For the text-containing cell, return its midpoint in (X, Y) coordinate format. 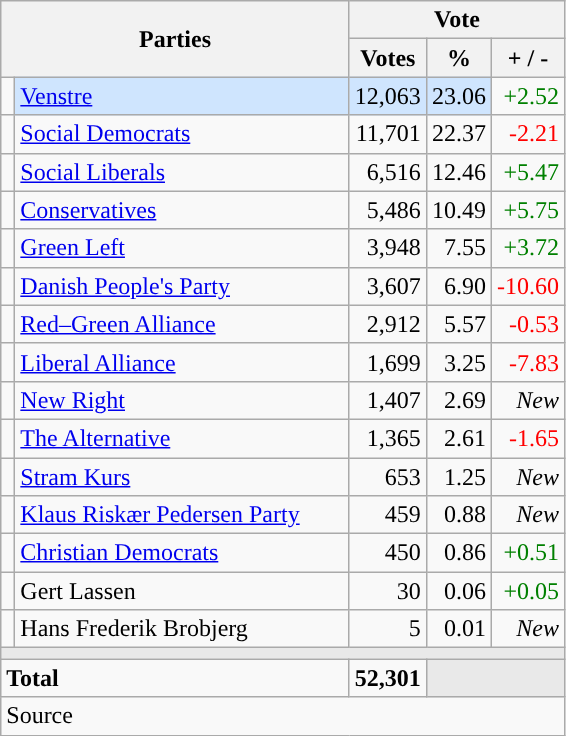
+3.72 (528, 248)
11,701 (388, 134)
+0.51 (528, 553)
-10.60 (528, 286)
-2.21 (528, 134)
Conservatives (182, 210)
+5.47 (528, 172)
Hans Frederik Brobjerg (182, 629)
Christian Democrats (182, 553)
7.55 (458, 248)
Stram Kurs (182, 477)
Red–Green Alliance (182, 324)
-7.83 (528, 362)
1,699 (388, 362)
0.86 (458, 553)
The Alternative (182, 438)
450 (388, 553)
-0.53 (528, 324)
5 (388, 629)
10.49 (458, 210)
3,948 (388, 248)
0.88 (458, 515)
12.46 (458, 172)
12,063 (388, 96)
2.61 (458, 438)
Social Democrats (182, 134)
0.01 (458, 629)
+2.52 (528, 96)
1,407 (388, 400)
Votes (388, 58)
1.25 (458, 477)
Parties (176, 39)
5.57 (458, 324)
653 (388, 477)
2.69 (458, 400)
6.90 (458, 286)
Danish People's Party (182, 286)
Gert Lassen (182, 591)
+5.75 (528, 210)
-1.65 (528, 438)
52,301 (388, 678)
% (458, 58)
Liberal Alliance (182, 362)
1,365 (388, 438)
Green Left (182, 248)
Social Liberals (182, 172)
5,486 (388, 210)
459 (388, 515)
Klaus Riskær Pedersen Party (182, 515)
New Right (182, 400)
2,912 (388, 324)
Venstre (182, 96)
0.06 (458, 591)
Source (283, 716)
3,607 (388, 286)
23.06 (458, 96)
30 (388, 591)
+0.05 (528, 591)
Total (176, 678)
+ / - (528, 58)
3.25 (458, 362)
22.37 (458, 134)
6,516 (388, 172)
Vote (456, 20)
